For the text-containing cell, return its midpoint in [x, y] coordinate format. 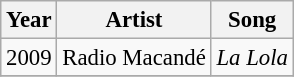
2009 [29, 58]
La Lola [252, 58]
Year [29, 20]
Radio Macandé [134, 58]
Song [252, 20]
Artist [134, 20]
